Provide the (X, Y) coordinate of the cell's center where the given text is located.  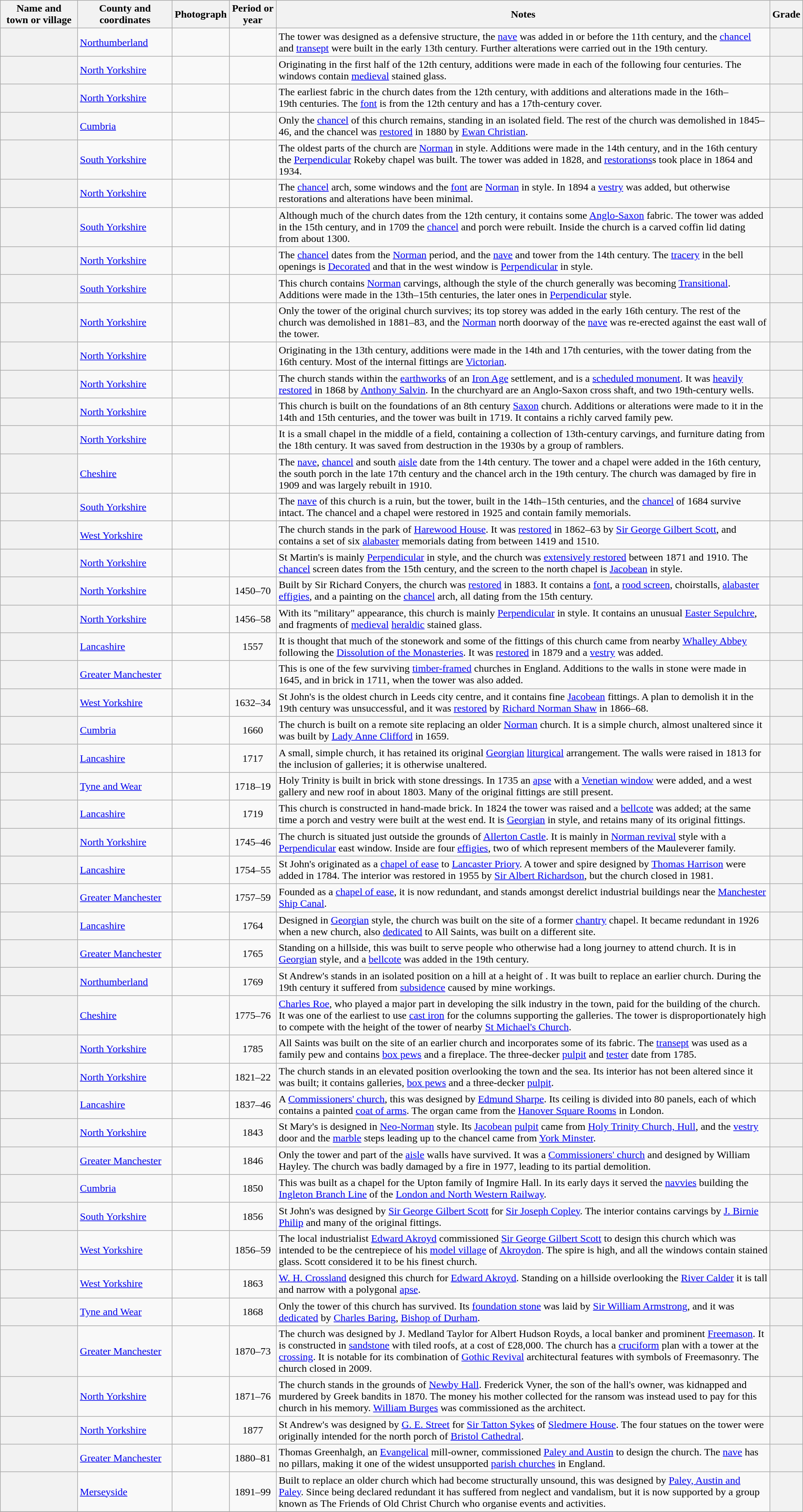
Founded as a chapel of ease, it is now redundant, and stands amongst derelict industrial buildings near the Manchester Ship Canal. (523, 898)
1717 (253, 758)
Period or year (253, 15)
Grade (786, 15)
1632–34 (253, 703)
1764 (253, 926)
1719 (253, 814)
Name andtown or village (39, 15)
1846 (253, 1161)
1880–81 (253, 1458)
1450–70 (253, 591)
Photograph (201, 15)
1877 (253, 1430)
1754–55 (253, 870)
Notes (523, 15)
1850 (253, 1188)
1870–73 (253, 1351)
1856 (253, 1216)
1456–58 (253, 619)
1765 (253, 954)
1843 (253, 1132)
1837–46 (253, 1105)
1891–99 (253, 1492)
1785 (253, 1049)
1745–46 (253, 842)
1660 (253, 730)
1775–76 (253, 1015)
1757–59 (253, 898)
1871–76 (253, 1397)
1821–22 (253, 1077)
1769 (253, 981)
Merseyside (125, 1492)
1863 (253, 1283)
1557 (253, 647)
1868 (253, 1312)
1856–59 (253, 1250)
1718–19 (253, 786)
County andcoordinates (125, 15)
